Detect which cell encompasses the target text, then output its [X, Y] center coordinate. 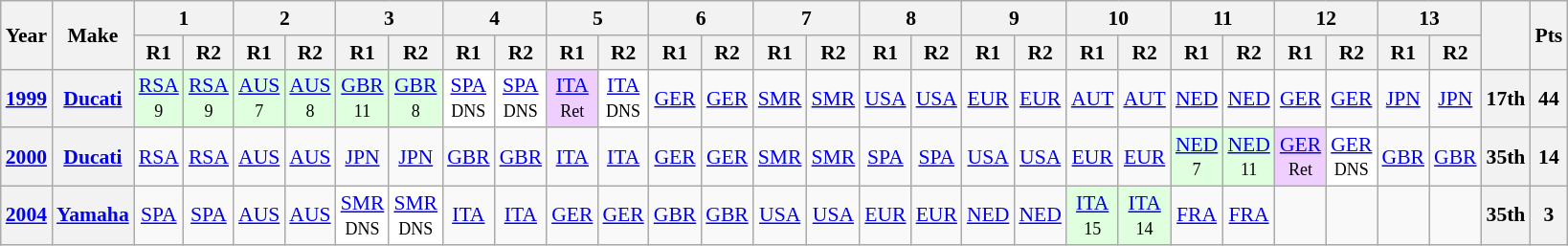
1 [184, 18]
17th [1507, 98]
6 [701, 18]
AUS7 [258, 98]
44 [1549, 98]
9 [1015, 18]
10 [1118, 18]
12 [1327, 18]
Year [27, 34]
NED11 [1248, 157]
13 [1428, 18]
AUS8 [310, 98]
2000 [27, 157]
ITA15 [1092, 216]
ITADNS [622, 98]
8 [911, 18]
Pts [1549, 34]
GBR11 [363, 98]
7 [806, 18]
2 [285, 18]
Yamaha [93, 216]
ITARet [572, 98]
ITA14 [1144, 216]
4 [494, 18]
1999 [27, 98]
11 [1223, 18]
GERDNS [1352, 157]
GERRet [1300, 157]
2004 [27, 216]
GBR8 [415, 98]
14 [1549, 157]
Make [93, 34]
5 [597, 18]
NED7 [1197, 157]
